Pinpoint the cell where the given text exists, returning its (x, y) midpoint coordinate. 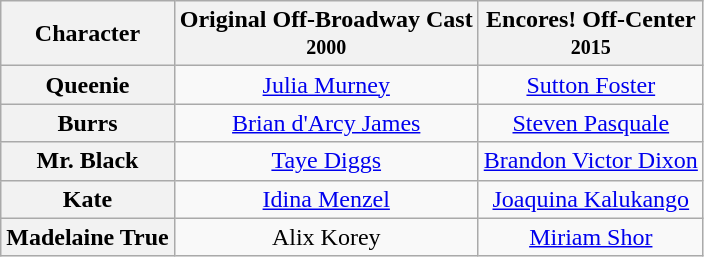
Brian d'Arcy James (326, 123)
Joaquina Kalukango (590, 199)
Miriam Shor (590, 237)
Mr. Black (88, 161)
Encores! Off-Center 2015 (590, 34)
Steven Pasquale (590, 123)
Brandon Victor Dixon (590, 161)
Sutton Foster (590, 85)
Madelaine True (88, 237)
Character (88, 34)
Burrs (88, 123)
Julia Murney (326, 85)
Original Off-Broadway Cast 2000 (326, 34)
Kate (88, 199)
Alix Korey (326, 237)
Idina Menzel (326, 199)
Queenie (88, 85)
Taye Diggs (326, 161)
